Detect which cell encompasses the target text, then output its [X, Y] center coordinate. 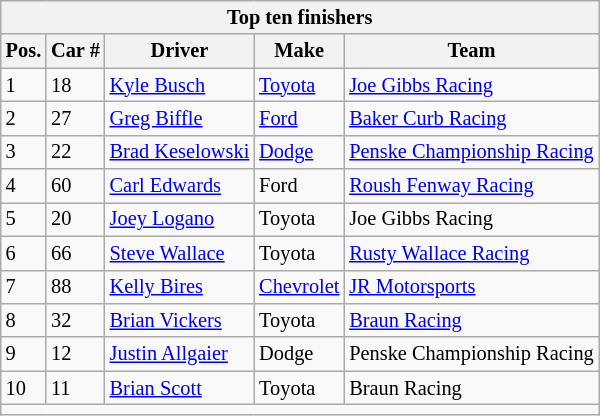
7 [24, 287]
12 [76, 354]
27 [76, 118]
66 [76, 253]
Brian Scott [180, 388]
Brian Vickers [180, 320]
88 [76, 287]
Greg Biffle [180, 118]
32 [76, 320]
Roush Fenway Racing [471, 186]
Driver [180, 51]
Kyle Busch [180, 85]
Carl Edwards [180, 186]
Joey Logano [180, 219]
2 [24, 118]
10 [24, 388]
Steve Wallace [180, 253]
18 [76, 85]
8 [24, 320]
Make [299, 51]
Kelly Bires [180, 287]
JR Motorsports [471, 287]
Car # [76, 51]
5 [24, 219]
1 [24, 85]
11 [76, 388]
Rusty Wallace Racing [471, 253]
Top ten finishers [300, 17]
60 [76, 186]
Chevrolet [299, 287]
Pos. [24, 51]
3 [24, 152]
6 [24, 253]
Brad Keselowski [180, 152]
4 [24, 186]
9 [24, 354]
Baker Curb Racing [471, 118]
22 [76, 152]
Justin Allgaier [180, 354]
20 [76, 219]
Team [471, 51]
